Identify which cell holds the provided text, then report its (X, Y) central coordinate. 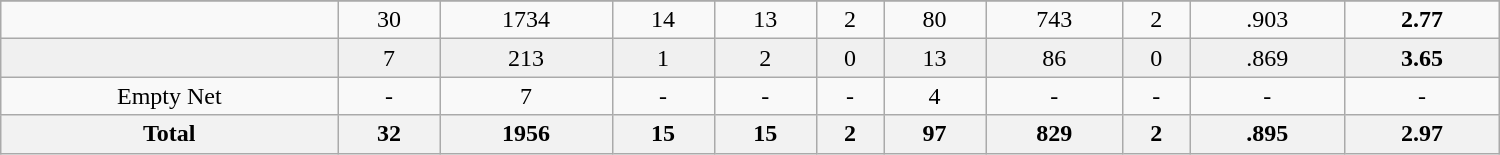
14 (663, 20)
4 (935, 96)
2.97 (1422, 134)
Total (170, 134)
86 (1054, 58)
3.65 (1422, 58)
30 (389, 20)
.895 (1268, 134)
829 (1054, 134)
Empty Net (170, 96)
2.77 (1422, 20)
97 (935, 134)
213 (526, 58)
743 (1054, 20)
80 (935, 20)
.903 (1268, 20)
1956 (526, 134)
32 (389, 134)
1 (663, 58)
1734 (526, 20)
.869 (1268, 58)
